Search for the cell housing the specified text and yield its (X, Y) center coordinate. 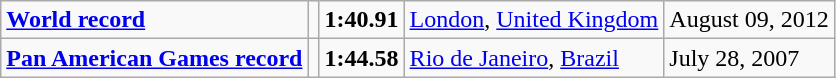
August 09, 2012 (749, 20)
1:44.58 (362, 58)
Rio de Janeiro, Brazil (534, 58)
July 28, 2007 (749, 58)
Pan American Games record (154, 58)
London, United Kingdom (534, 20)
1:40.91 (362, 20)
World record (154, 20)
